Provide the (x, y) coordinate of the cell's center where the given text is located.  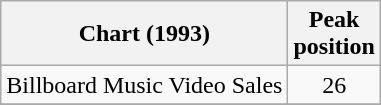
Billboard Music Video Sales (144, 85)
Chart (1993) (144, 34)
26 (334, 85)
Peakposition (334, 34)
